Find where the given text appears and provide that cell's center as (x, y) coordinate. 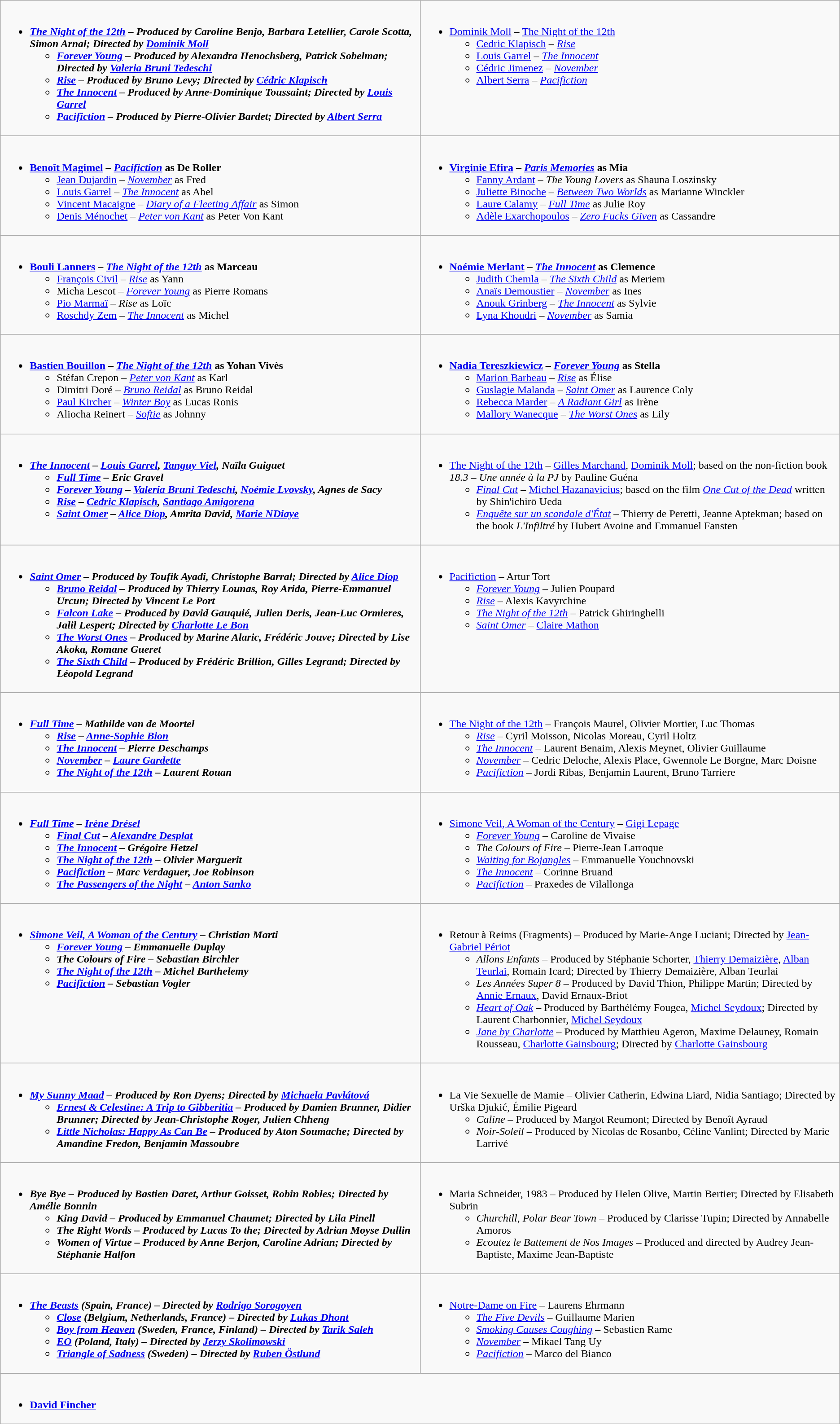
Dominik Moll – The Night of the 12thCedric Klapisch – RiseLouis Garrel – The InnocentCédric Jimenez – NovemberAlbert Serra – Pacifiction (630, 68)
David Fincher (420, 1398)
Pacifiction – Artur TortForever Young – Julien PoupardRise – Alexis KavyrchineThe Night of the 12th – Patrick GhiringhelliSaint Omer – Claire Mathon (630, 619)
